Search for the cell housing the specified text and yield its (X, Y) center coordinate. 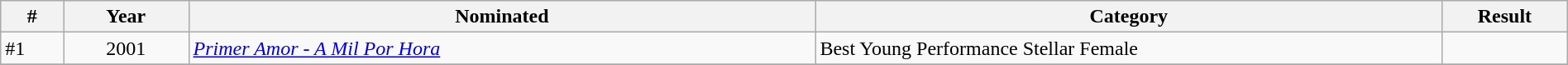
Best Young Performance Stellar Female (1129, 48)
#1 (32, 48)
Result (1505, 17)
Primer Amor - A Mil Por Hora (502, 48)
Year (126, 17)
# (32, 17)
Category (1129, 17)
2001 (126, 48)
Nominated (502, 17)
